Identify which cell holds the provided text, then report its (X, Y) central coordinate. 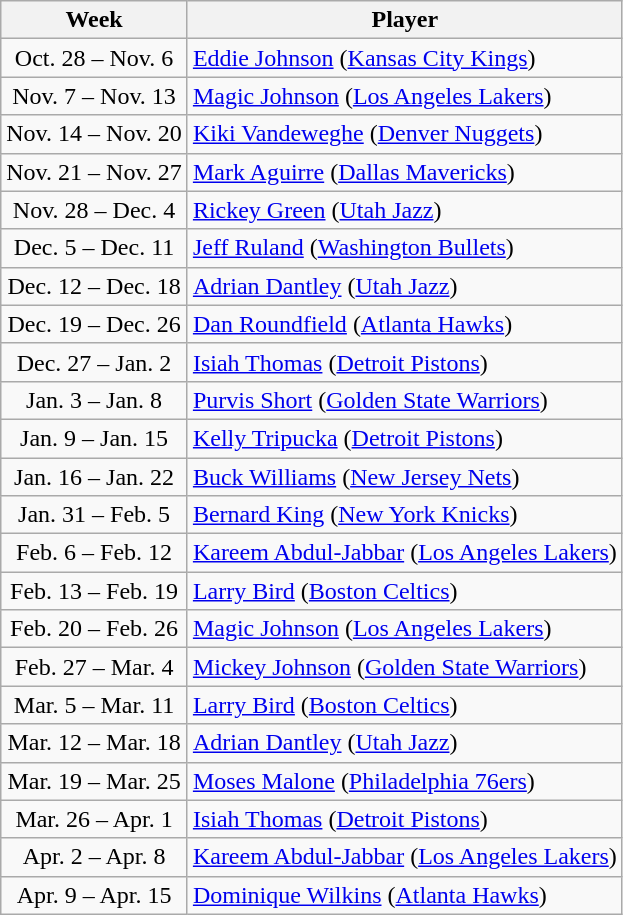
Jan. 9 – Jan. 15 (94, 438)
Nov. 28 – Dec. 4 (94, 210)
Nov. 7 – Nov. 13 (94, 96)
Dominique Wilkins (Atlanta Hawks) (404, 895)
Dec. 27 – Jan. 2 (94, 362)
Nov. 14 – Nov. 20 (94, 134)
Apr. 9 – Apr. 15 (94, 895)
Dec. 12 – Dec. 18 (94, 286)
Mar. 26 – Apr. 1 (94, 819)
Eddie Johnson (Kansas City Kings) (404, 58)
Buck Williams (New Jersey Nets) (404, 477)
Feb. 27 – Mar. 4 (94, 667)
Jeff Ruland (Washington Bullets) (404, 248)
Jan. 31 – Feb. 5 (94, 515)
Apr. 2 – Apr. 8 (94, 857)
Jan. 16 – Jan. 22 (94, 477)
Dec. 5 – Dec. 11 (94, 248)
Week (94, 20)
Mark Aguirre (Dallas Mavericks) (404, 172)
Oct. 28 – Nov. 6 (94, 58)
Feb. 6 – Feb. 12 (94, 553)
Feb. 20 – Feb. 26 (94, 629)
Nov. 21 – Nov. 27 (94, 172)
Dan Roundfield (Atlanta Hawks) (404, 324)
Dec. 19 – Dec. 26 (94, 324)
Rickey Green (Utah Jazz) (404, 210)
Bernard King (New York Knicks) (404, 515)
Mar. 19 – Mar. 25 (94, 781)
Mickey Johnson (Golden State Warriors) (404, 667)
Kiki Vandeweghe (Denver Nuggets) (404, 134)
Purvis Short (Golden State Warriors) (404, 400)
Jan. 3 – Jan. 8 (94, 400)
Feb. 13 – Feb. 19 (94, 591)
Player (404, 20)
Mar. 12 – Mar. 18 (94, 743)
Moses Malone (Philadelphia 76ers) (404, 781)
Mar. 5 – Mar. 11 (94, 705)
Kelly Tripucka (Detroit Pistons) (404, 438)
